Locate the cell with the specified text and output its (x, y) center coordinate. 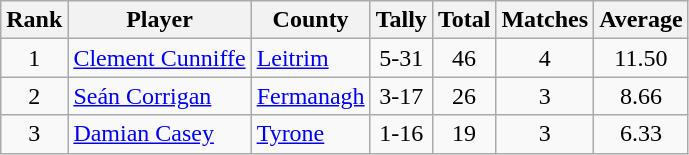
11.50 (642, 58)
1 (34, 58)
Clement Cunniffe (160, 58)
Player (160, 20)
8.66 (642, 96)
1-16 (401, 134)
19 (464, 134)
5-31 (401, 58)
Average (642, 20)
26 (464, 96)
Fermanagh (310, 96)
3-17 (401, 96)
Leitrim (310, 58)
Tally (401, 20)
6.33 (642, 134)
Total (464, 20)
Rank (34, 20)
46 (464, 58)
Damian Casey (160, 134)
Tyrone (310, 134)
2 (34, 96)
Matches (545, 20)
Seán Corrigan (160, 96)
County (310, 20)
4 (545, 58)
